Detect which cell encompasses the target text, then output its [x, y] center coordinate. 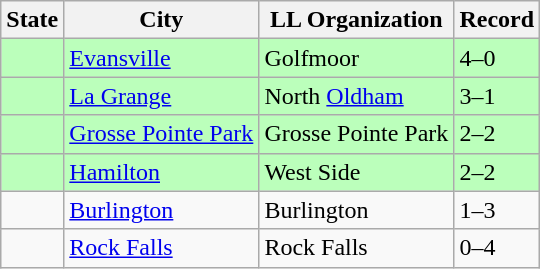
0–4 [497, 248]
North Oldham [356, 96]
4–0 [497, 58]
La Grange [162, 96]
State [32, 20]
Golfmoor [356, 58]
3–1 [497, 96]
City [162, 20]
Evansville [162, 58]
Record [497, 20]
Hamilton [162, 172]
LL Organization [356, 20]
West Side [356, 172]
1–3 [497, 210]
